Return (x, y) of the center of cell containing provided text 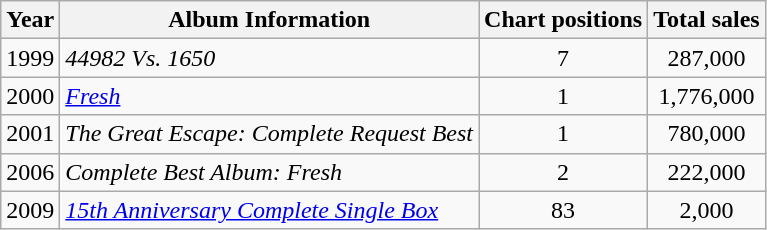
2001 (30, 134)
Fresh (270, 96)
Complete Best Album: Fresh (270, 172)
44982 Vs. 1650 (270, 58)
222,000 (707, 172)
2 (564, 172)
287,000 (707, 58)
15th Anniversary Complete Single Box (270, 210)
Year (30, 20)
2000 (30, 96)
Chart positions (564, 20)
2006 (30, 172)
2,000 (707, 210)
7 (564, 58)
83 (564, 210)
1999 (30, 58)
780,000 (707, 134)
The Great Escape: Complete Request Best (270, 134)
Total sales (707, 20)
2009 (30, 210)
Album Information (270, 20)
1,776,000 (707, 96)
